Scan for the cell matching the given text and deliver its (X, Y) coordinate at center. 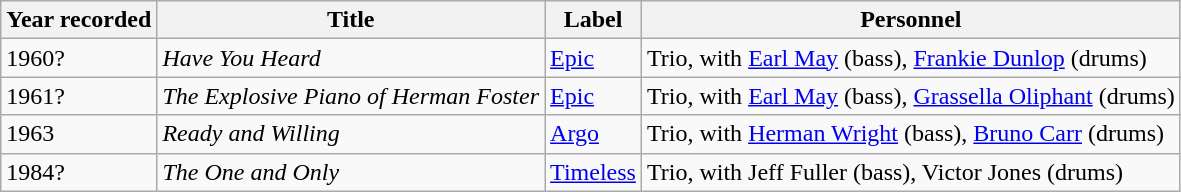
1961? (79, 96)
Have You Heard (351, 58)
Personnel (910, 20)
Trio, with Earl May (bass), Frankie Dunlop (drums) (910, 58)
1963 (79, 134)
Year recorded (79, 20)
Argo (594, 134)
1984? (79, 172)
Trio, with Herman Wright (bass), Bruno Carr (drums) (910, 134)
Label (594, 20)
Trio, with Jeff Fuller (bass), Victor Jones (drums) (910, 172)
Title (351, 20)
Timeless (594, 172)
1960? (79, 58)
Trio, with Earl May (bass), Grassella Oliphant (drums) (910, 96)
The One and Only (351, 172)
The Explosive Piano of Herman Foster (351, 96)
Ready and Willing (351, 134)
